Capture the cell that displays the provided text and extract its [X, Y] central coordinate. 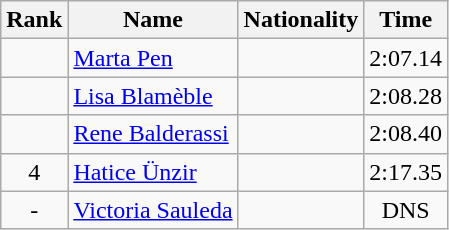
2:08.40 [406, 134]
2:07.14 [406, 58]
Nationality [301, 20]
Time [406, 20]
Rene Balderassi [153, 134]
Marta Pen [153, 58]
2:08.28 [406, 96]
Hatice Ünzir [153, 172]
- [34, 210]
DNS [406, 210]
Victoria Sauleda [153, 210]
Name [153, 20]
Rank [34, 20]
2:17.35 [406, 172]
4 [34, 172]
Lisa Blamèble [153, 96]
